Output the [X, Y] coordinate of the center of the cell containing the given text.  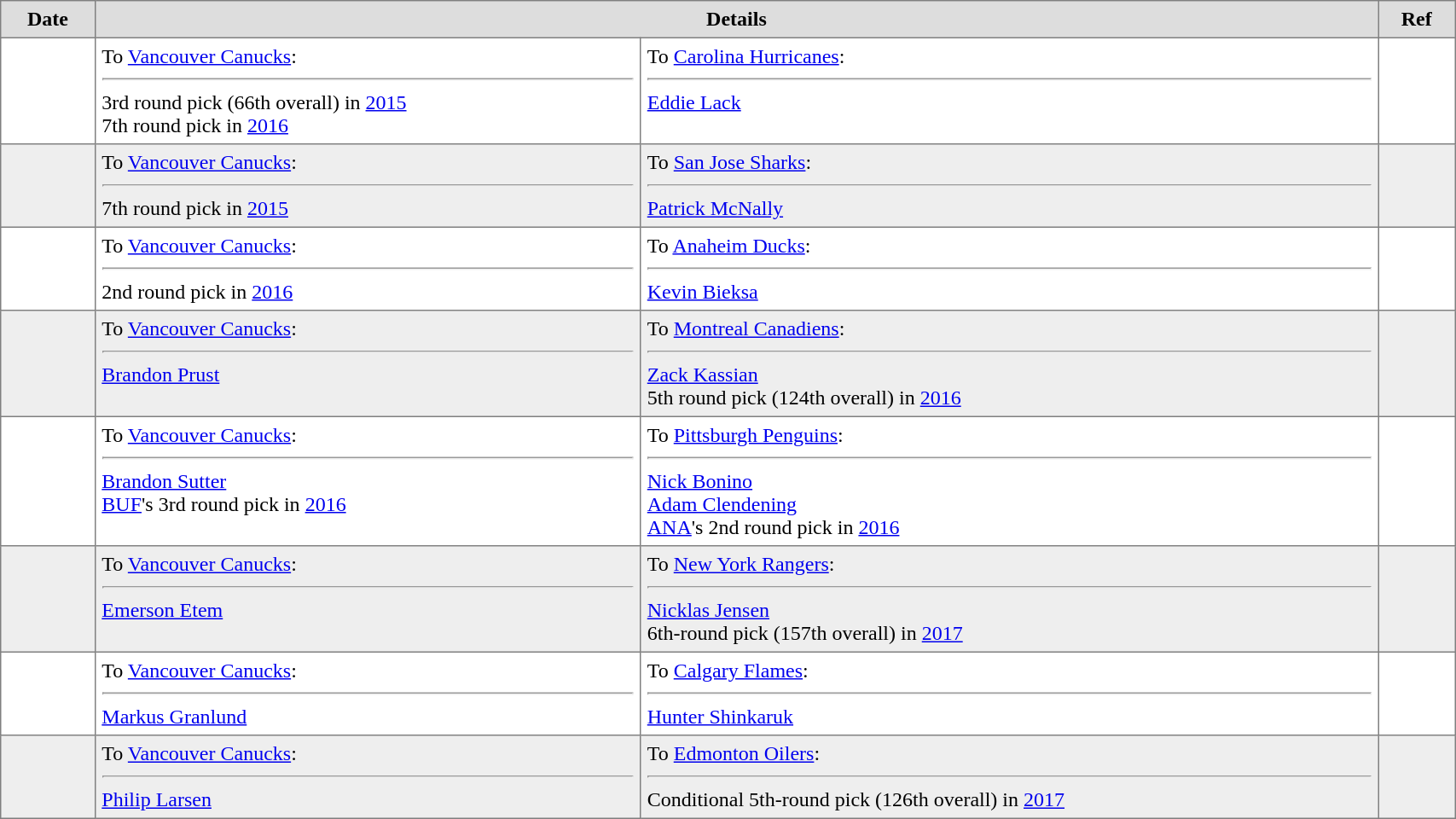
To San Jose Sharks:Patrick McNally [1010, 186]
To Vancouver Canucks:3rd round pick (66th overall) in 2015 7th round pick in 2016 [367, 90]
Ref [1417, 20]
To Vancouver Canucks:Brandon Sutter BUF's 3rd round pick in 2016 [367, 481]
To Vancouver Canucks:7th round pick in 2015 [367, 186]
To Calgary Flames:Hunter Shinkaruk [1010, 694]
Date [48, 20]
To Vancouver Canucks:2nd round pick in 2016 [367, 269]
To Vancouver Canucks:Markus Granlund [367, 694]
To Montreal Canadiens:Zack Kassian 5th round pick (124th overall) in 2016 [1010, 363]
To Pittsburgh Penguins:Nick Bonino Adam Clendening ANA's 2nd round pick in 2016 [1010, 481]
To Carolina Hurricanes:Eddie Lack [1010, 90]
To Edmonton Oilers:Conditional 5th-round pick (126th overall) in 2017 [1010, 777]
To Vancouver Canucks:Philip Larsen [367, 777]
To New York Rangers:Nicklas Jensen6th-round pick (157th overall) in 2017 [1010, 599]
To Vancouver Canucks:Emerson Etem [367, 599]
To Anaheim Ducks:Kevin Bieksa [1010, 269]
To Vancouver Canucks:Brandon Prust [367, 363]
Details [737, 20]
